Scan for the cell matching the given text and deliver its [X, Y] coordinate at center. 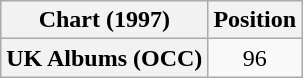
Position [255, 20]
96 [255, 58]
UK Albums (OCC) [104, 58]
Chart (1997) [104, 20]
